Detect which cell encompasses the target text, then output its [X, Y] center coordinate. 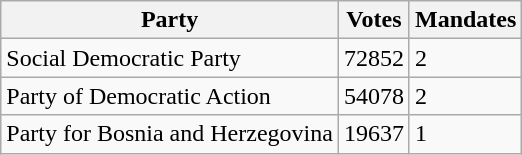
Social Democratic Party [170, 58]
54078 [374, 96]
19637 [374, 134]
Party for Bosnia and Herzegovina [170, 134]
1 [465, 134]
Votes [374, 20]
Party [170, 20]
Party of Democratic Action [170, 96]
72852 [374, 58]
Mandates [465, 20]
